Find where the given text appears and provide that cell's center as [x, y] coordinate. 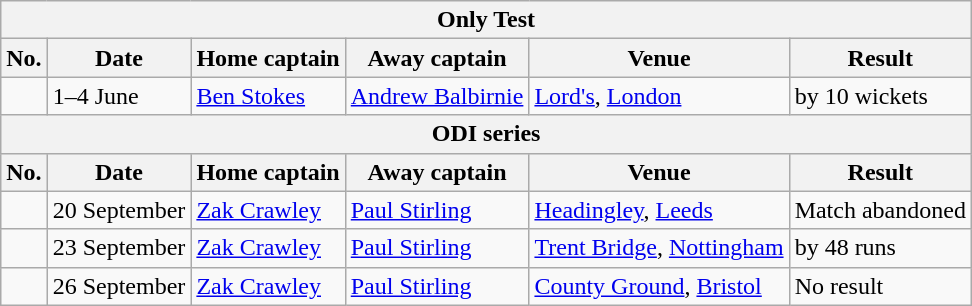
20 September [119, 210]
Ben Stokes [268, 96]
ODI series [486, 134]
by 48 runs [880, 248]
26 September [119, 286]
Lord's, London [659, 96]
Only Test [486, 20]
Trent Bridge, Nottingham [659, 248]
Match abandoned [880, 210]
by 10 wickets [880, 96]
Andrew Balbirnie [437, 96]
23 September [119, 248]
Headingley, Leeds [659, 210]
No result [880, 286]
1–4 June [119, 96]
County Ground, Bristol [659, 286]
